From the cell containing the given text, extract its center point as [x, y] coordinate. 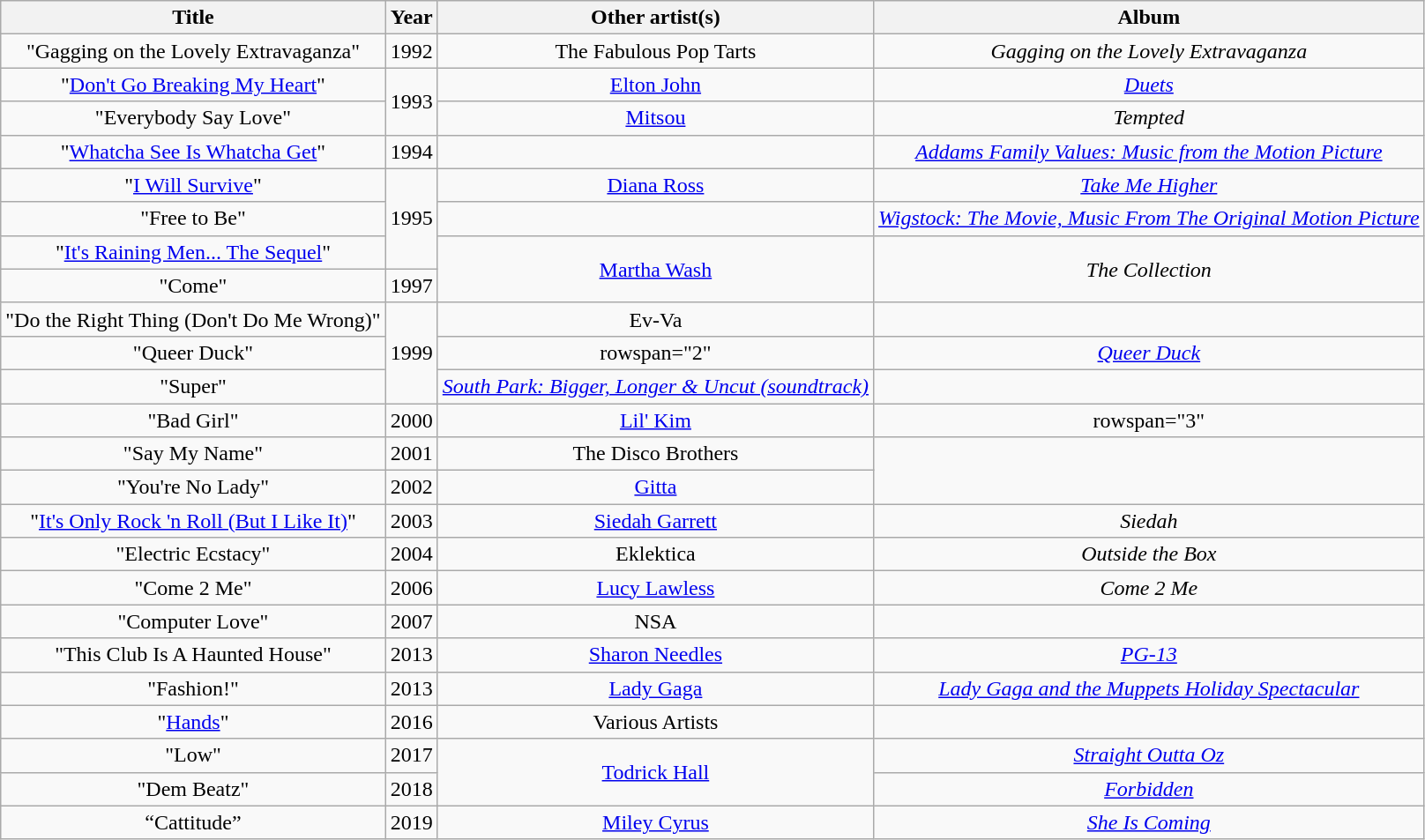
1997 [411, 286]
Other artist(s) [655, 18]
Title [193, 18]
Siedah Garrett [655, 521]
1999 [411, 353]
Lady Gaga [655, 688]
Elton John [655, 85]
Duets [1150, 85]
Eklektica [655, 554]
"Queer Duck" [193, 353]
2006 [411, 588]
The Fabulous Pop Tarts [655, 51]
Come 2 Me [1150, 588]
Diana Ross [655, 185]
"Hands" [193, 722]
She Is Coming [1150, 822]
"This Club Is A Haunted House" [193, 655]
Queer Duck [1150, 353]
"You're No Lady" [193, 487]
2018 [411, 789]
"Don't Go Breaking My Heart" [193, 85]
PG-13 [1150, 655]
“Cattitude” [193, 822]
Gagging on the Lovely Extravaganza [1150, 51]
2001 [411, 454]
Lil' Kim [655, 420]
Ev-Va [655, 319]
Various Artists [655, 722]
NSA [655, 621]
"Gagging on the Lovely Extravaganza" [193, 51]
Year [411, 18]
"It's Raining Men... The Sequel" [193, 252]
"Electric Ecstacy" [193, 554]
2002 [411, 487]
Straight Outta Oz [1150, 755]
"Whatcha See Is Whatcha Get" [193, 152]
Siedah [1150, 521]
Mitsou [655, 118]
1992 [411, 51]
Martha Wash [655, 269]
"Come 2 Me" [193, 588]
2007 [411, 621]
"Come" [193, 286]
2016 [411, 722]
The Disco Brothers [655, 454]
"I Will Survive" [193, 185]
The Collection [1150, 269]
South Park: Bigger, Longer & Uncut (soundtrack) [655, 386]
Take Me Higher [1150, 185]
Album [1150, 18]
"Dem Beatz" [193, 789]
1993 [411, 101]
Sharon Needles [655, 655]
Todrick Hall [655, 772]
2019 [411, 822]
"Fashion!" [193, 688]
"Bad Girl" [193, 420]
"Say My Name" [193, 454]
"Do the Right Thing (Don't Do Me Wrong)" [193, 319]
Outside the Box [1150, 554]
"Low" [193, 755]
Gitta [655, 487]
Miley Cyrus [655, 822]
2017 [411, 755]
Tempted [1150, 118]
"Free to Be" [193, 219]
Forbidden [1150, 789]
1995 [411, 219]
rowspan="3" [1150, 420]
Wigstock: The Movie, Music From The Original Motion Picture [1150, 219]
2003 [411, 521]
1994 [411, 152]
Lucy Lawless [655, 588]
Lady Gaga and the Muppets Holiday Spectacular [1150, 688]
rowspan="2" [655, 353]
"It's Only Rock 'n Roll (But I Like It)" [193, 521]
"Everybody Say Love" [193, 118]
2004 [411, 554]
Addams Family Values: Music from the Motion Picture [1150, 152]
"Computer Love" [193, 621]
"Super" [193, 386]
2000 [411, 420]
